From the cell containing the given text, extract its center point as (X, Y) coordinate. 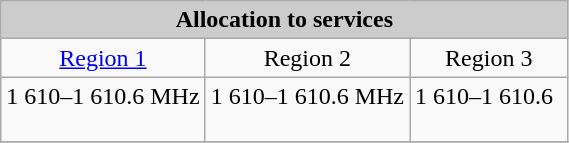
1 610–1 610.6 (489, 110)
Region 1 (103, 58)
Region 3 (489, 58)
Allocation to services (284, 20)
Region 2 (307, 58)
